Return the (X, Y) coordinate for the center point of the cell that contains the specified text.  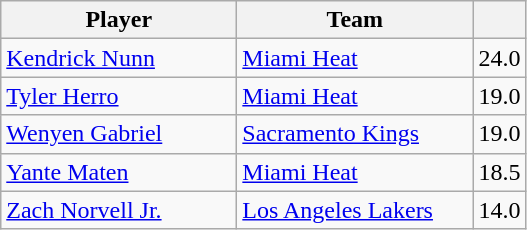
Los Angeles Lakers (355, 210)
Zach Norvell Jr. (119, 210)
Kendrick Nunn (119, 58)
Tyler Herro (119, 96)
24.0 (500, 58)
Team (355, 20)
Sacramento Kings (355, 134)
14.0 (500, 210)
Player (119, 20)
Yante Maten (119, 172)
18.5 (500, 172)
Wenyen Gabriel (119, 134)
